Locate the cell with the specified text and output its (x, y) center coordinate. 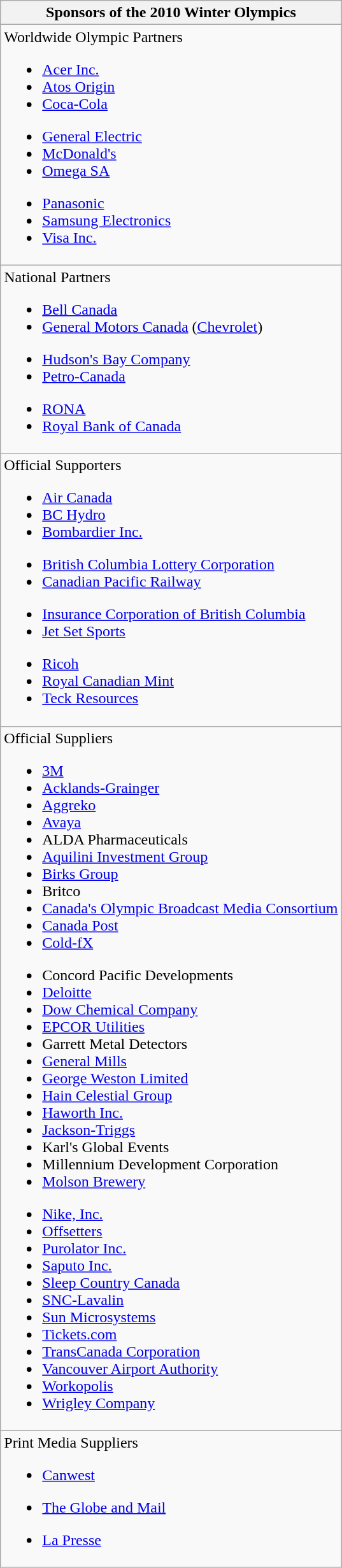
National Partners Bell CanadaGeneral Motors Canada (Chevrolet)Hudson's Bay CompanyPetro-CanadaRONARoyal Bank of Canada (171, 359)
Sponsors of the 2010 Winter Olympics (171, 13)
Worldwide Olympic Partners Acer Inc.Atos OriginCoca-ColaGeneral ElectricMcDonald'sOmega SAPanasonicSamsung ElectronicsVisa Inc. (171, 145)
Print Media Suppliers CanwestThe Globe and MailLa Presse (171, 1499)
